Extract the [X, Y] coordinate from the center of the cell holding the provided text.  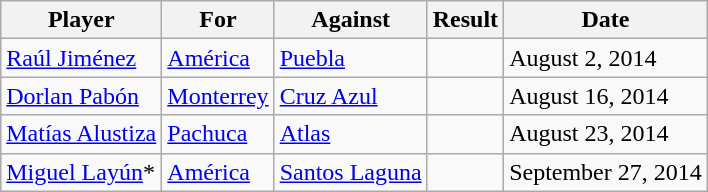
Miguel Layún* [82, 172]
August 23, 2014 [606, 134]
August 16, 2014 [606, 96]
Matías Alustiza [82, 134]
Date [606, 20]
Pachuca [218, 134]
Puebla [350, 58]
August 2, 2014 [606, 58]
Monterrey [218, 96]
Dorlan Pabón [82, 96]
Santos Laguna [350, 172]
For [218, 20]
September 27, 2014 [606, 172]
Against [350, 20]
Player [82, 20]
Raúl Jiménez [82, 58]
Atlas [350, 134]
Cruz Azul [350, 96]
Result [465, 20]
